Search for the cell housing the specified text and yield its (x, y) center coordinate. 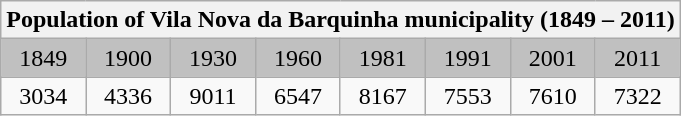
2001 (552, 58)
9011 (214, 96)
8167 (382, 96)
1960 (298, 58)
7553 (468, 96)
3034 (44, 96)
7610 (552, 96)
1849 (44, 58)
1930 (214, 58)
Population of Vila Nova da Barquinha municipality (1849 – 2011) (340, 20)
4336 (128, 96)
1991 (468, 58)
1981 (382, 58)
1900 (128, 58)
2011 (638, 58)
7322 (638, 96)
6547 (298, 96)
